Identify which cell holds the provided text, then report its [x, y] central coordinate. 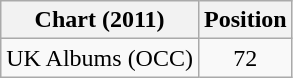
UK Albums (OCC) [100, 58]
Chart (2011) [100, 20]
72 [245, 58]
Position [245, 20]
